Provide the [x, y] coordinate of the cell's center where the given text is located.  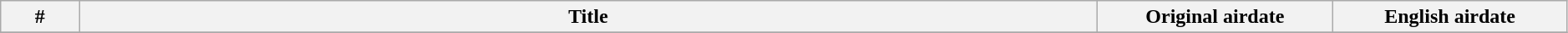
English airdate [1450, 17]
# [40, 17]
Original airdate [1215, 17]
Title [588, 17]
